Provide the [x, y] coordinate of the cell's center where the given text is located.  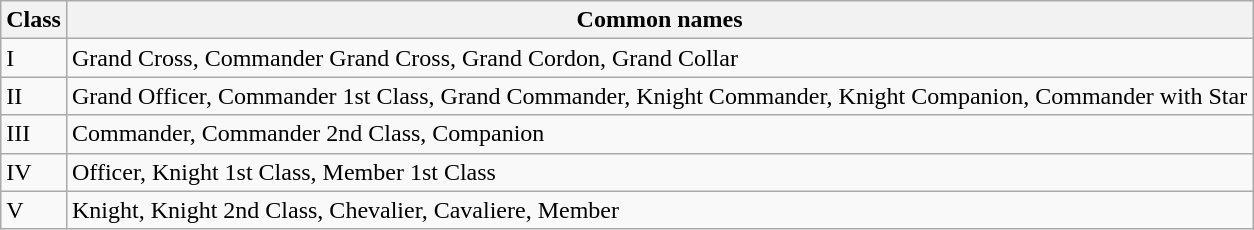
II [34, 96]
Grand Officer, Commander 1st Class, Grand Commander, Knight Commander, Knight Companion, Commander with Star [659, 96]
Grand Cross, Commander Grand Cross, Grand Cordon, Grand Collar [659, 58]
Officer, Knight 1st Class, Member 1st Class [659, 172]
V [34, 210]
IV [34, 172]
Knight, Knight 2nd Class, Chevalier, Cavaliere, Member [659, 210]
I [34, 58]
Common names [659, 20]
Commander, Commander 2nd Class, Companion [659, 134]
Class [34, 20]
III [34, 134]
